For the text-containing cell, return its midpoint in (X, Y) coordinate format. 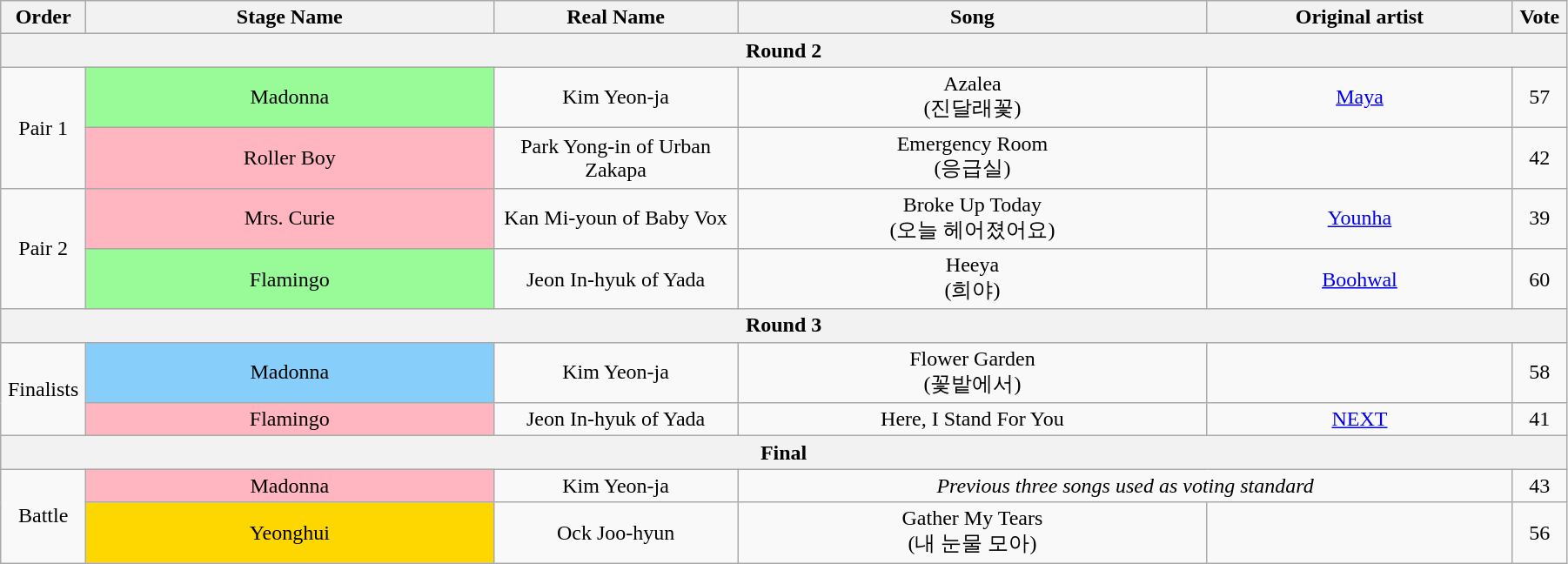
Stage Name (290, 17)
42 (1539, 158)
57 (1539, 97)
Here, I Stand For You (973, 420)
Heeya(희야) (973, 279)
Kan Mi-youn of Baby Vox (616, 218)
Round 3 (784, 326)
NEXT (1359, 420)
Mrs. Curie (290, 218)
41 (1539, 420)
56 (1539, 533)
Ock Joo-hyun (616, 533)
58 (1539, 373)
Pair 1 (44, 127)
Broke Up Today(오늘 헤어졌어요) (973, 218)
Boohwal (1359, 279)
Yeonghui (290, 533)
39 (1539, 218)
Song (973, 17)
Finalists (44, 389)
Emergency Room(응급실) (973, 158)
Maya (1359, 97)
Vote (1539, 17)
Pair 2 (44, 249)
Battle (44, 516)
43 (1539, 486)
Azalea(진달래꽃) (973, 97)
Original artist (1359, 17)
Order (44, 17)
Final (784, 453)
Younha (1359, 218)
Gather My Tears(내 눈물 모아) (973, 533)
Previous three songs used as voting standard (1125, 486)
Round 2 (784, 50)
Roller Boy (290, 158)
Flower Garden(꽃밭에서) (973, 373)
Real Name (616, 17)
60 (1539, 279)
Park Yong-in of Urban Zakapa (616, 158)
